Return the [x, y] coordinate for the center point of the cell that contains the specified text.  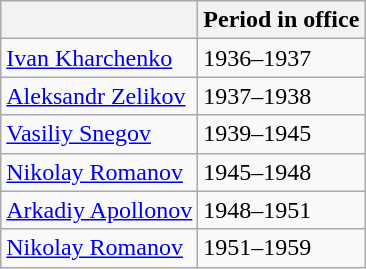
Arkadiy Apollonov [100, 210]
1948–1951 [282, 210]
1936–1937 [282, 58]
Vasiliy Snegov [100, 134]
1951–1959 [282, 248]
1945–1948 [282, 172]
Aleksandr Zelikov [100, 96]
Ivan Kharchenko [100, 58]
1937–1938 [282, 96]
Period in office [282, 20]
1939–1945 [282, 134]
